From the cell containing the given text, extract its center point as (X, Y) coordinate. 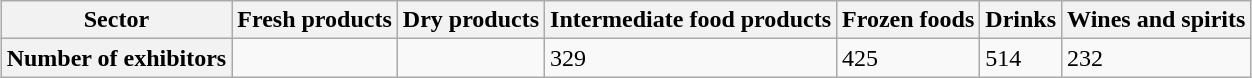
Intermediate food products (691, 20)
Number of exhibitors (116, 58)
425 (908, 58)
Frozen foods (908, 20)
Wines and spirits (1156, 20)
Dry products (470, 20)
514 (1021, 58)
Sector (116, 20)
329 (691, 58)
Drinks (1021, 20)
232 (1156, 58)
Fresh products (315, 20)
